Output the (X, Y) coordinate of the center of the cell containing the given text.  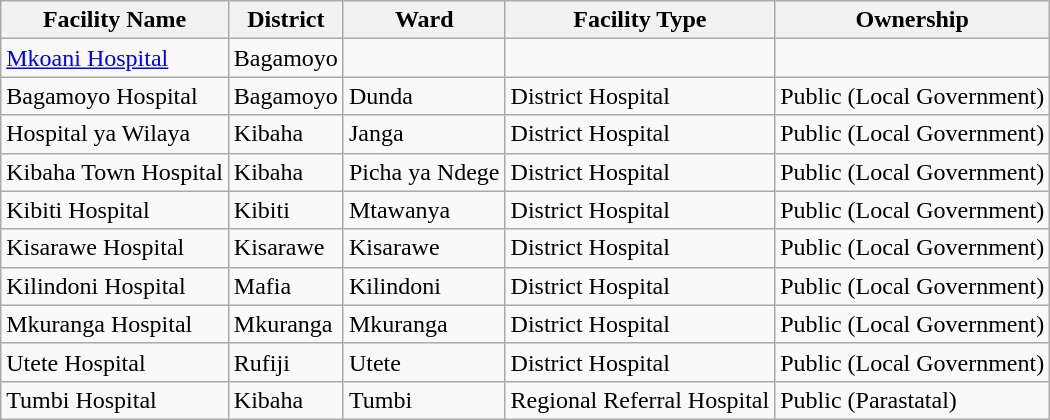
Regional Referral Hospital (640, 400)
Tumbi Hospital (115, 400)
Utete (424, 362)
Kibaha Town Hospital (115, 172)
Tumbi (424, 400)
Kibiti Hospital (115, 210)
Facility Name (115, 20)
Kilindoni Hospital (115, 286)
Mkoani Hospital (115, 58)
Bagamoyo Hospital (115, 96)
Rufiji (286, 362)
Facility Type (640, 20)
Picha ya Ndege (424, 172)
Mkuranga Hospital (115, 324)
Ward (424, 20)
District (286, 20)
Utete Hospital (115, 362)
Dunda (424, 96)
Kisarawe Hospital (115, 248)
Hospital ya Wilaya (115, 134)
Kilindoni (424, 286)
Janga (424, 134)
Mtawanya (424, 210)
Kibiti (286, 210)
Mafia (286, 286)
Ownership (912, 20)
Public (Parastatal) (912, 400)
